From the cell containing the given text, extract its center point as (X, Y) coordinate. 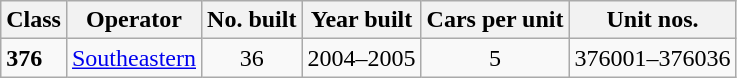
376 (34, 58)
Class (34, 20)
376001–376036 (652, 58)
Unit nos. (652, 20)
Operator (134, 20)
No. built (252, 20)
5 (495, 58)
Cars per unit (495, 20)
Southeastern (134, 58)
36 (252, 58)
2004–2005 (362, 58)
Year built (362, 20)
